For the text-containing cell, return its midpoint in [x, y] coordinate format. 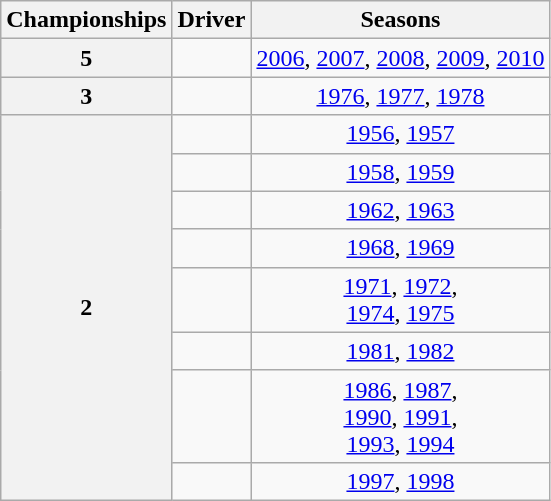
1986, 1987,1990, 1991,1993, 1994 [400, 416]
Championships [86, 20]
1971, 1972,1974, 1975 [400, 300]
1976, 1977, 1978 [400, 96]
1956, 1957 [400, 134]
1997, 1998 [400, 481]
2006, 2007, 2008, 2009, 2010 [400, 58]
1962, 1963 [400, 210]
Driver [212, 20]
2 [86, 308]
5 [86, 58]
Seasons [400, 20]
1968, 1969 [400, 248]
1958, 1959 [400, 172]
1981, 1982 [400, 351]
3 [86, 96]
